Provide the [X, Y] coordinate of the cell's center where the given text is located.  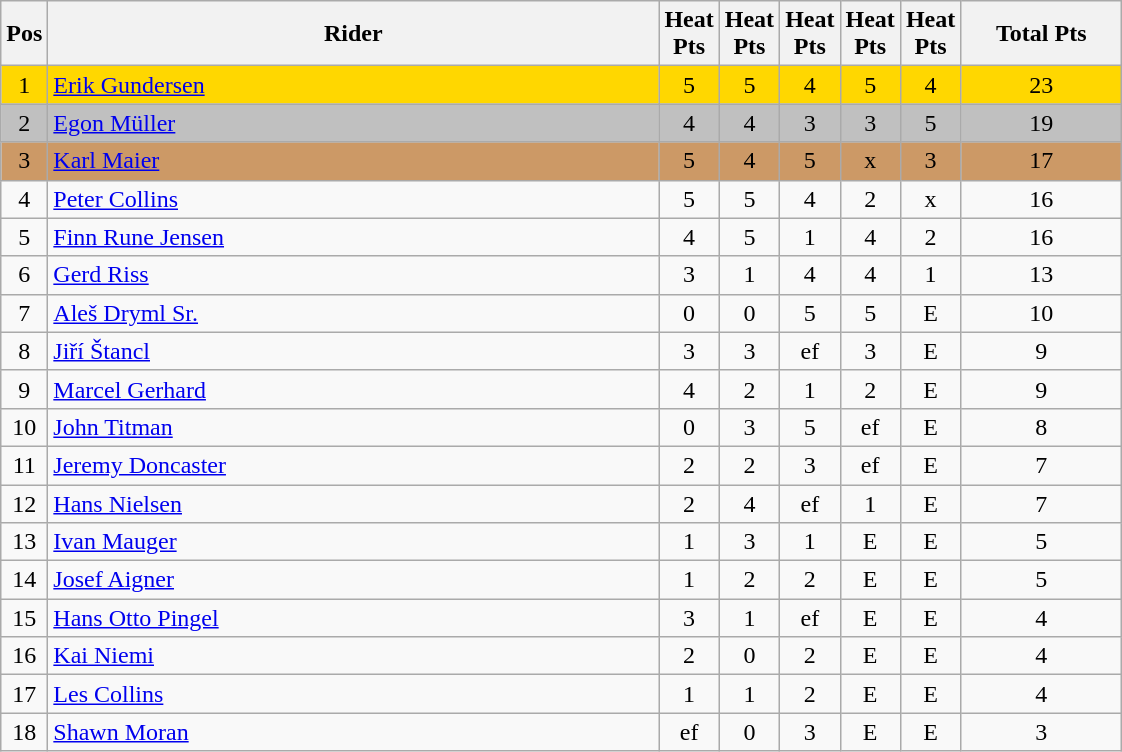
Ivan Mauger [354, 542]
Erik Gundersen [354, 85]
Jiří Štancl [354, 351]
18 [24, 732]
15 [24, 618]
14 [24, 580]
Peter Collins [354, 199]
Hans Nielsen [354, 503]
Marcel Gerhard [354, 389]
23 [1042, 85]
Egon Müller [354, 123]
Les Collins [354, 694]
19 [1042, 123]
Gerd Riss [354, 275]
Aleš Dryml Sr. [354, 313]
6 [24, 275]
John Titman [354, 427]
Josef Aigner [354, 580]
Jeremy Doncaster [354, 465]
Pos [24, 34]
11 [24, 465]
Shawn Moran [354, 732]
Rider [354, 34]
12 [24, 503]
Kai Niemi [354, 656]
Hans Otto Pingel [354, 618]
Total Pts [1042, 34]
Karl Maier [354, 161]
Finn Rune Jensen [354, 237]
